Capture the cell that displays the provided text and extract its [X, Y] central coordinate. 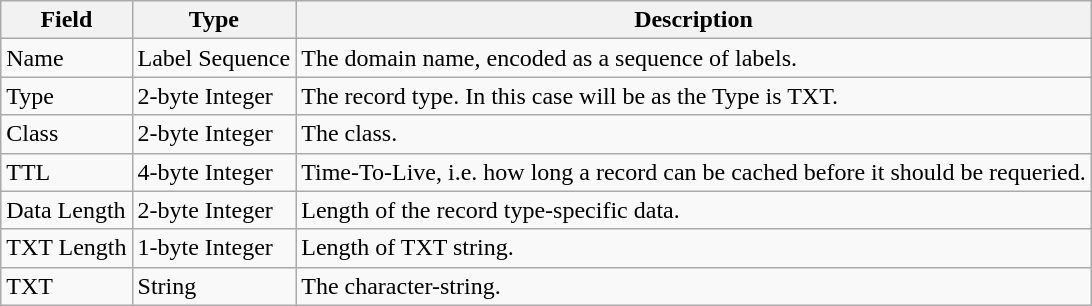
TXT Length [66, 248]
Class [66, 134]
The character-string. [694, 286]
Length of TXT string. [694, 248]
Time-To-Live, i.e. how long a record can be cached before it should be requeried. [694, 172]
Label Sequence [214, 58]
Description [694, 20]
String [214, 286]
Data Length [66, 210]
4-byte Integer [214, 172]
Length of the record type-specific data. [694, 210]
The class. [694, 134]
TTL [66, 172]
1-byte Integer [214, 248]
Field [66, 20]
TXT [66, 286]
Name [66, 58]
The domain name, encoded as a sequence of labels. [694, 58]
The record type. In this case will be as the Type is TXT. [694, 96]
